Identify which cell holds the provided text, then report its [x, y] central coordinate. 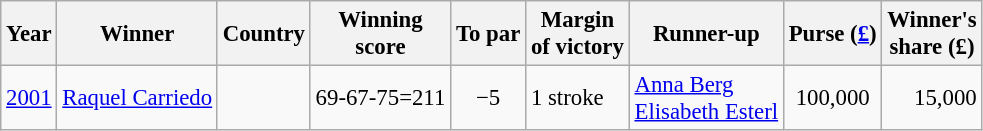
Winner'sshare (£) [932, 34]
Winner [138, 34]
To par [488, 34]
−5 [488, 98]
15,000 [932, 98]
100,000 [832, 98]
1 stroke [578, 98]
Country [264, 34]
Year [29, 34]
Purse (£) [832, 34]
Runner-up [706, 34]
Marginof victory [578, 34]
Winningscore [380, 34]
Anna Berg Elisabeth Esterl [706, 98]
69-67-75=211 [380, 98]
2001 [29, 98]
Raquel Carriedo [138, 98]
